Scan for the cell matching the given text and deliver its [X, Y] coordinate at center. 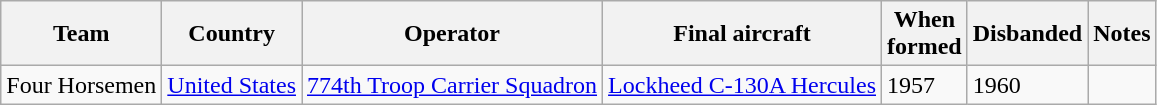
Team [82, 34]
Whenformed [925, 34]
Disbanded [1027, 34]
Country [232, 34]
Lockheed C-130A Hercules [742, 85]
1957 [925, 85]
Notes [1122, 34]
774th Troop Carrier Squadron [452, 85]
Operator [452, 34]
Final aircraft [742, 34]
United States [232, 85]
1960 [1027, 85]
Four Horsemen [82, 85]
